Search for the cell housing the specified text and yield its (x, y) center coordinate. 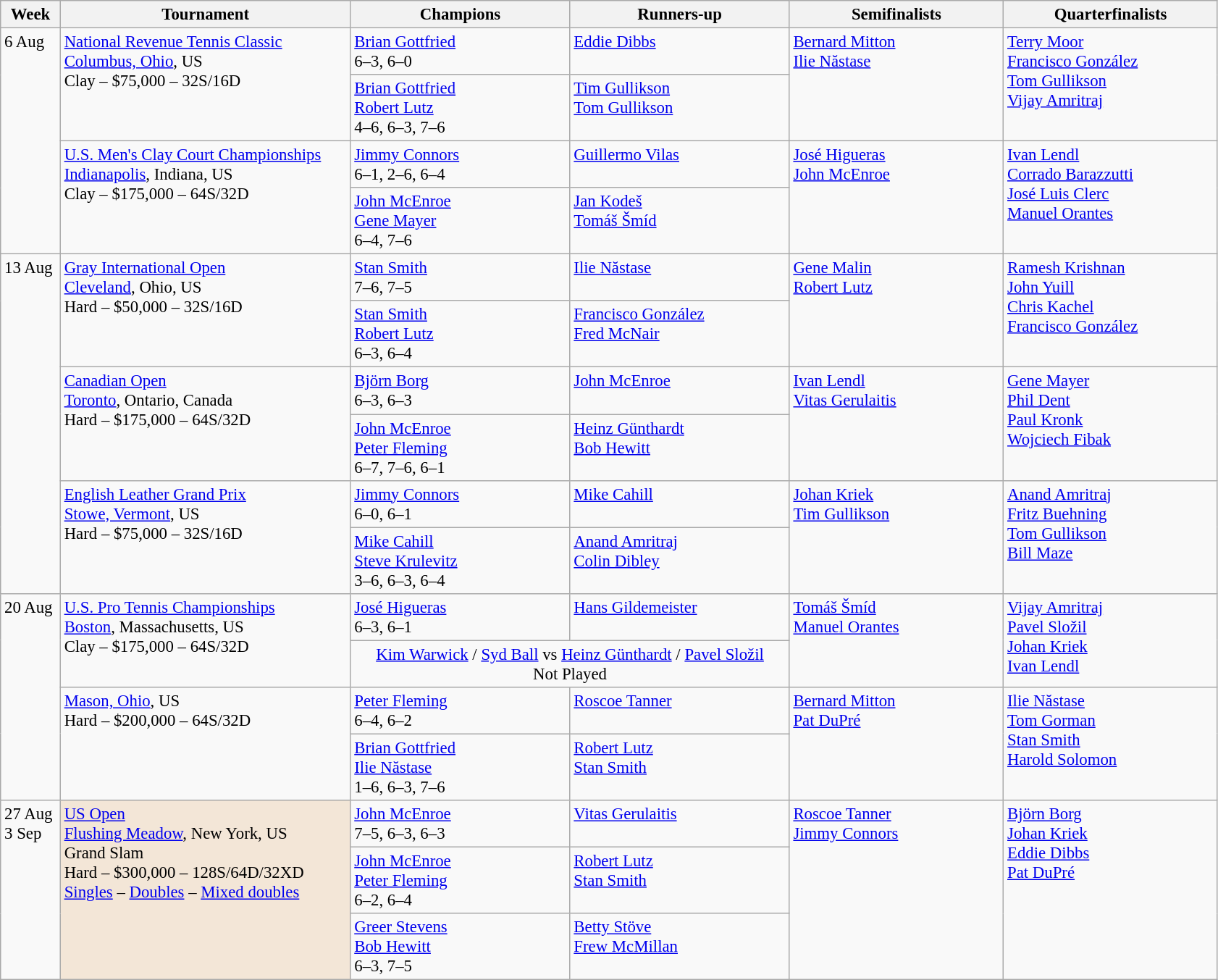
Brian Gottfried Robert Lutz 4–6, 6–3, 7–6 (461, 108)
Tournament (206, 14)
Björn Borg Johan Kriek Eddie Dibbs Pat DuPré (1111, 890)
Guillermo Vilas (679, 165)
Vitas Gerulaitis (679, 824)
US Open Flushing Meadow, New York, US Grand Slam Hard – $300,000 – 128S/64D/32XD Singles – Doubles – Mixed doubles (206, 890)
Semifinalists (896, 14)
Jimmy Connors 6–1, 2–6, 6–4 (461, 165)
Francisco González Fred McNair (679, 335)
Bernard Mitton Ilie Năstase (896, 85)
Gene Mayer Phil Dent Paul Kronk Wojciech Fibak (1111, 424)
Terry Moor Francisco González Tom Gullikson Vijay Amritraj (1111, 85)
John McEnroe Peter Fleming 6–7, 7–6, 6–1 (461, 448)
Champions (461, 14)
20 Aug (30, 697)
Tim Gullikson Tom Gullikson (679, 108)
Johan Kriek Tim Gullikson (896, 537)
Ramesh Krishnan John Yuill Chris Kachel Francisco González (1111, 311)
English Leather Grand Prix Stowe, Vermont, US Hard – $75,000 – 32S/16D (206, 537)
Tomáš Šmíd Manuel Orantes (896, 640)
Mason, Ohio, US Hard – $200,000 – 64S/32D (206, 744)
Hans Gildemeister (679, 617)
Brian Gottfried Ilie Năstase 1–6, 6–3, 7–6 (461, 767)
John McEnroe Peter Fleming 6–2, 6–4 (461, 880)
John McEnroe (679, 391)
Gray International Open Cleveland, Ohio, US Hard – $50,000 – 32S/16D (206, 311)
Week (30, 14)
José Higueras John McEnroe (896, 198)
Heinz Günthardt Bob Hewitt (679, 448)
Runners-up (679, 14)
Vijay Amritraj Pavel Složil Johan Kriek Ivan Lendl (1111, 640)
Anand Amritraj Colin Dibley (679, 561)
John McEnroe Gene Mayer 6–4, 7–6 (461, 221)
U.S. Pro Tennis Championships Boston, Massachusetts, US Clay – $175,000 – 64S/32D (206, 640)
Eddie Dibbs (679, 52)
Greer Stevens Bob Hewitt 6–3, 7–5 (461, 947)
Canadian Open Toronto, Ontario, Canada Hard – $175,000 – 64S/32D (206, 424)
Peter Fleming 6–4, 6–2 (461, 711)
Stan Smith 7–6, 7–5 (461, 278)
Roscoe Tanner (679, 711)
13 Aug (30, 424)
Stan Smith Robert Lutz 6–3, 6–4 (461, 335)
José Higueras 6–3, 6–1 (461, 617)
Gene Malin Robert Lutz (896, 311)
Kim Warwick / Syd Ball vs Heinz Günthardt / Pavel SložilNot Played (570, 663)
Anand Amritraj Fritz Buehning Tom Gullikson Bill Maze (1111, 537)
Brian Gottfried 6–3, 6–0 (461, 52)
Quarterfinalists (1111, 14)
Roscoe Tanner Jimmy Connors (896, 890)
U.S. Men's Clay Court Championships Indianapolis, Indiana, US Clay – $175,000 – 64S/32D (206, 198)
Ivan Lendl Corrado Barazzutti José Luis Clerc Manuel Orantes (1111, 198)
John McEnroe 7–5, 6–3, 6–3 (461, 824)
Ilie Năstase Tom Gorman Stan Smith Harold Solomon (1111, 744)
6 Aug (30, 141)
Ivan Lendl Vitas Gerulaitis (896, 424)
Björn Borg 6–3, 6–3 (461, 391)
National Revenue Tennis Classic Columbus, Ohio, US Clay – $75,000 – 32S/16D (206, 85)
Mike Cahill (679, 504)
Betty Stöve Frew McMillan (679, 947)
Jan Kodeš Tomáš Šmíd (679, 221)
27 Aug3 Sep (30, 890)
Bernard Mitton Pat DuPré (896, 744)
Ilie Năstase (679, 278)
Mike Cahill Steve Krulevitz 3–6, 6–3, 6–4 (461, 561)
Jimmy Connors 6–0, 6–1 (461, 504)
